Capture the cell that displays the provided text and extract its (x, y) central coordinate. 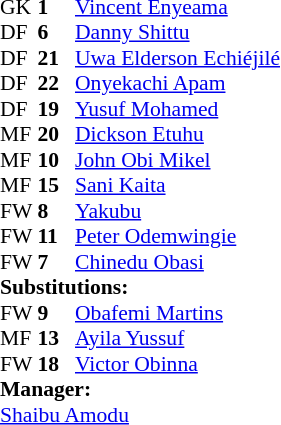
20 (57, 135)
Danny Shittu (178, 33)
Dickson Etuhu (178, 135)
Onyekachi Apam (178, 83)
15 (57, 185)
Yakubu (178, 211)
13 (57, 339)
9 (57, 313)
Peter Odemwingie (178, 237)
Manager: (140, 389)
Obafemi Martins (178, 313)
Ayila Yussuf (178, 339)
Substitutions: (140, 287)
21 (57, 58)
7 (57, 262)
Victor Obinna (178, 364)
10 (57, 160)
6 (57, 33)
Uwa Elderson Echiéjilé (178, 58)
Sani Kaita (178, 185)
19 (57, 109)
John Obi Mikel (178, 160)
18 (57, 364)
22 (57, 83)
Yusuf Mohamed (178, 109)
11 (57, 237)
Chinedu Obasi (178, 262)
8 (57, 211)
